Return the [x, y] coordinate for the center point of the cell that contains the specified text.  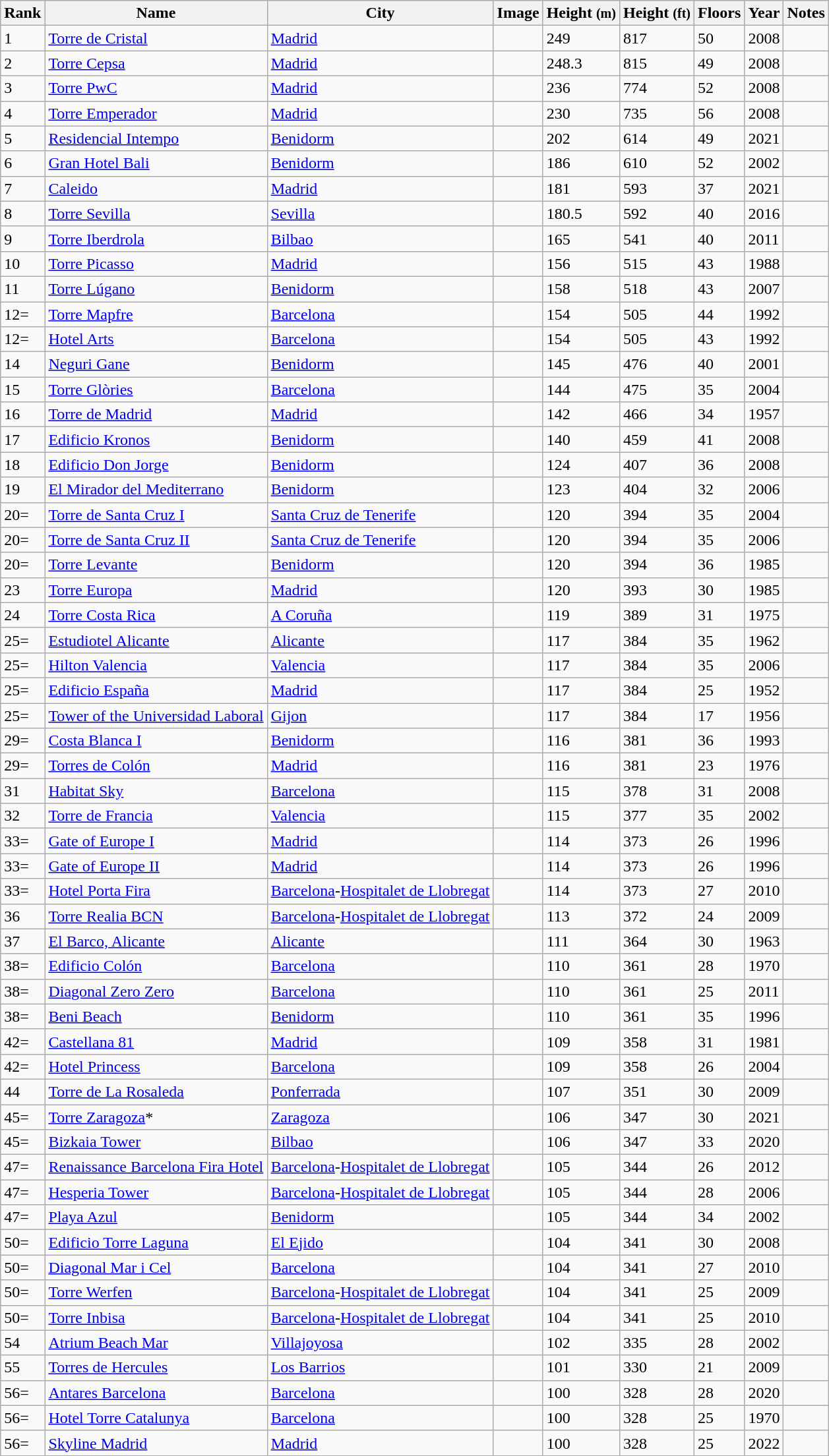
145 [581, 364]
Torre Mapfre [156, 314]
Edificio España [156, 690]
735 [657, 113]
123 [581, 490]
Antares Barcelona [156, 1393]
107 [581, 1092]
1976 [764, 766]
2022 [764, 1443]
3 [22, 88]
Atrium Beach Mar [156, 1343]
Torre de La Rosaleda [156, 1092]
El Barco, Alicante [156, 941]
Hotel Porta Fira [156, 891]
5 [22, 138]
102 [581, 1343]
Edificio Colón [156, 966]
Torre Inbisa [156, 1318]
351 [657, 1092]
41 [720, 440]
230 [581, 113]
1952 [764, 690]
54 [22, 1343]
Skyline Madrid [156, 1443]
7 [22, 189]
Torre Iberdrola [156, 239]
1988 [764, 264]
Torre Glòries [156, 390]
Zaragoza [380, 1117]
614 [657, 138]
Tower of the Universidad Laboral [156, 715]
21 [720, 1368]
Torre Cepsa [156, 63]
1957 [764, 415]
Torre Europa [156, 590]
2 [22, 63]
1956 [764, 715]
Castellana 81 [156, 1041]
124 [581, 465]
Torre Zaragoza* [156, 1117]
Renaissance Barcelona Fira Hotel [156, 1167]
Torre PwC [156, 88]
815 [657, 63]
186 [581, 163]
364 [657, 941]
11 [22, 289]
249 [581, 38]
Hotel Arts [156, 339]
18 [22, 465]
404 [657, 490]
Torre de Francia [156, 816]
Image [518, 13]
Gran Hotel Bali [156, 163]
Name [156, 13]
Torre Sevilla [156, 214]
459 [657, 440]
19 [22, 490]
City [380, 13]
541 [657, 239]
Hilton Valencia [156, 665]
Hesperia Tower [156, 1192]
2012 [764, 1167]
Hotel Princess [156, 1066]
9 [22, 239]
Edificio Kronos [156, 440]
165 [581, 239]
Torre Picasso [156, 264]
518 [657, 289]
Habitat Sky [156, 791]
Bizkaia Tower [156, 1142]
140 [581, 440]
Ponferrada [380, 1092]
Torre de Santa Cruz I [156, 515]
330 [657, 1368]
475 [657, 390]
Rank [22, 13]
Torres de Hercules [156, 1368]
248.3 [581, 63]
33 [720, 1142]
1 [22, 38]
593 [657, 189]
119 [581, 615]
1962 [764, 640]
377 [657, 816]
Villajoyosa [380, 1343]
Caleido [156, 189]
378 [657, 791]
2001 [764, 364]
8 [22, 214]
101 [581, 1368]
Notes [806, 13]
Floors [720, 13]
2016 [764, 214]
Height (ft) [657, 13]
6 [22, 163]
Year [764, 13]
515 [657, 264]
Playa Azul [156, 1217]
Torre Realia BCN [156, 916]
Edificio Torre Laguna [156, 1242]
389 [657, 615]
592 [657, 214]
56 [720, 113]
Los Barrios [380, 1368]
Torre de Madrid [156, 415]
1975 [764, 615]
2007 [764, 289]
393 [657, 590]
Torre Werfen [156, 1293]
774 [657, 88]
1981 [764, 1041]
A Coruña [380, 615]
111 [581, 941]
202 [581, 138]
144 [581, 390]
14 [22, 364]
1993 [764, 741]
El Ejido [380, 1242]
372 [657, 916]
Torre de Santa Cruz II [156, 540]
Estudiotel Alicante [156, 640]
Gate of Europe II [156, 866]
180.5 [581, 214]
10 [22, 264]
Torre Costa Rica [156, 615]
Edificio Don Jorge [156, 465]
Diagonal Zero Zero [156, 991]
Hotel Torre Catalunya [156, 1418]
817 [657, 38]
Torre Levante [156, 565]
Neguri Gane [156, 364]
50 [720, 38]
Height (m) [581, 13]
Torre Lúgano [156, 289]
Torre de Cristal [156, 38]
335 [657, 1343]
181 [581, 189]
Gate of Europe I [156, 841]
610 [657, 163]
466 [657, 415]
Costa Blanca I [156, 741]
407 [657, 465]
15 [22, 390]
Gijon [380, 715]
55 [22, 1368]
Beni Beach [156, 1016]
Torres de Colón [156, 766]
Torre Emperador [156, 113]
113 [581, 916]
El Mirador del Mediterrano [156, 490]
236 [581, 88]
156 [581, 264]
Diagonal Mar i Cel [156, 1267]
1963 [764, 941]
158 [581, 289]
476 [657, 364]
Residencial Intempo [156, 138]
4 [22, 113]
142 [581, 415]
Sevilla [380, 214]
16 [22, 415]
